Find where the given text appears and provide that cell's center as (x, y) coordinate. 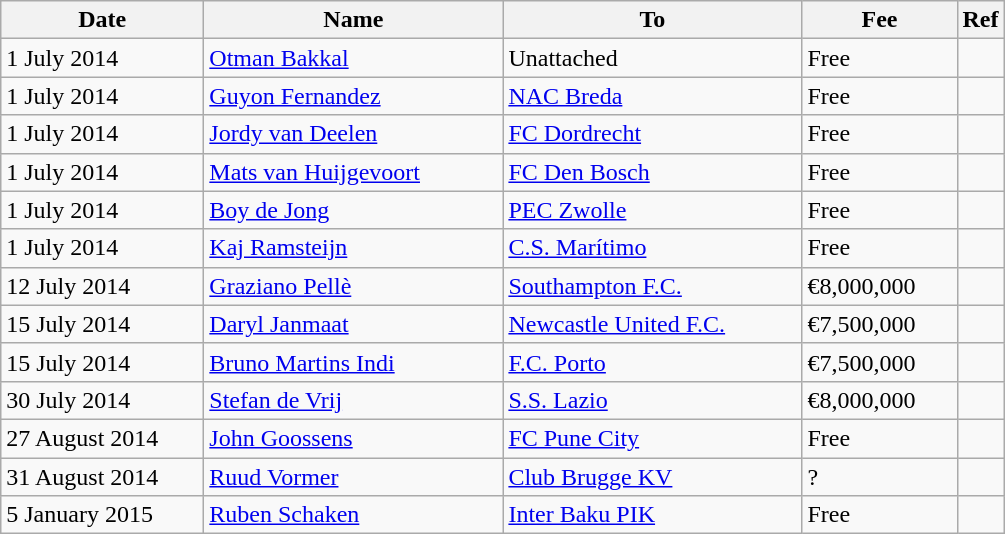
S.S. Lazio (652, 400)
Newcastle United F.C. (652, 324)
FC Dordrecht (652, 134)
? (880, 477)
FC Pune City (652, 438)
5 January 2015 (102, 515)
Boy de Jong (354, 210)
F.C. Porto (652, 362)
31 August 2014 (102, 477)
Ruben Schaken (354, 515)
Date (102, 20)
Inter Baku PIK (652, 515)
Fee (880, 20)
Daryl Janmaat (354, 324)
FC Den Bosch (652, 172)
Kaj Ramsteijn (354, 248)
Ref (980, 20)
Guyon Fernandez (354, 96)
Graziano Pellè (354, 286)
30 July 2014 (102, 400)
Bruno Martins Indi (354, 362)
C.S. Marítimo (652, 248)
NAC Breda (652, 96)
Unattached (652, 58)
Jordy van Deelen (354, 134)
Club Brugge KV (652, 477)
Mats van Huijgevoort (354, 172)
Otman Bakkal (354, 58)
John Goossens (354, 438)
Southampton F.C. (652, 286)
Name (354, 20)
Ruud Vormer (354, 477)
27 August 2014 (102, 438)
Stefan de Vrij (354, 400)
12 July 2014 (102, 286)
PEC Zwolle (652, 210)
To (652, 20)
